From the cell containing the given text, extract its center point as (X, Y) coordinate. 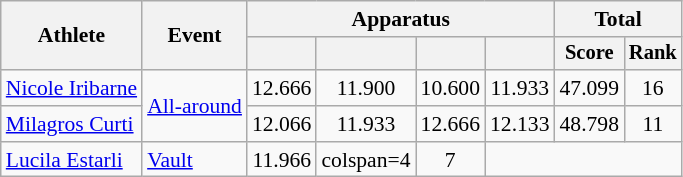
Event (194, 36)
Total (618, 19)
11.900 (366, 88)
Apparatus (401, 19)
Rank (653, 54)
Milagros Curti (72, 124)
16 (653, 88)
Nicole Iribarne (72, 88)
10.600 (450, 88)
47.099 (590, 88)
Score (590, 54)
12.066 (282, 124)
11 (653, 124)
Athlete (72, 36)
All-around (194, 106)
48.798 (590, 124)
12.133 (520, 124)
